Scan for the cell matching the given text and deliver its [x, y] coordinate at center. 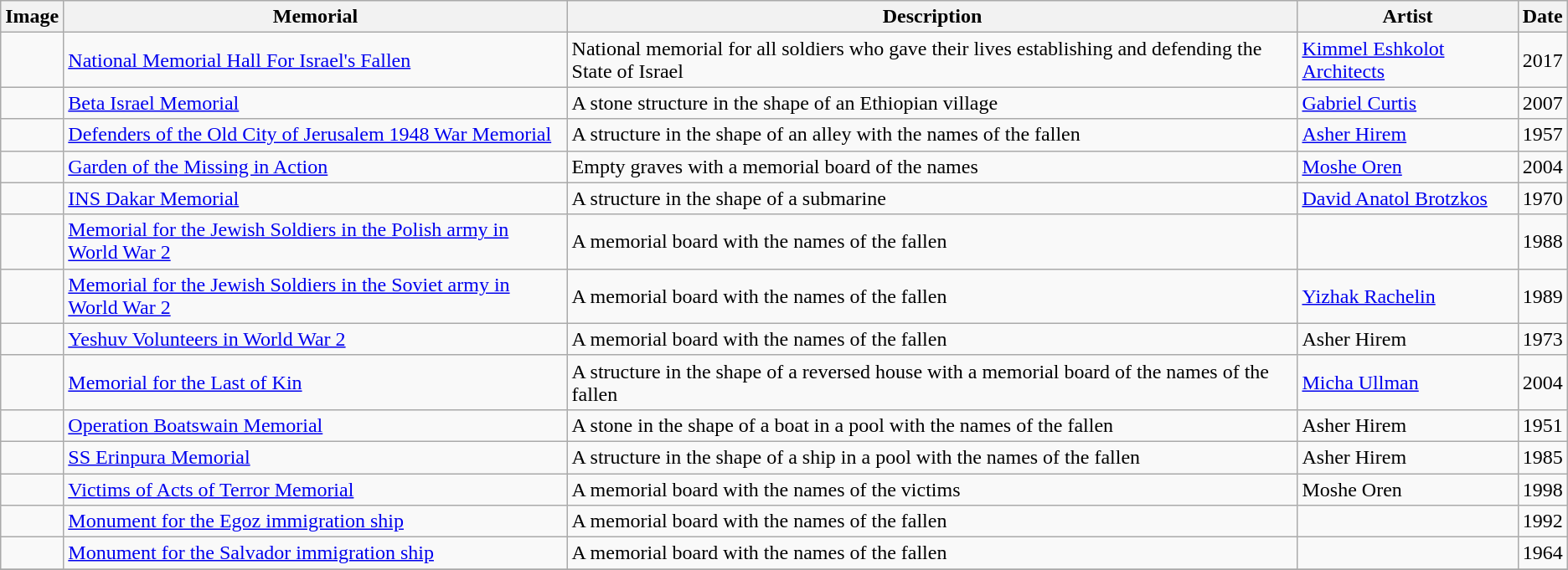
A structure in the shape of a ship in a pool with the names of the fallen [932, 457]
2007 [1543, 103]
1973 [1543, 339]
1951 [1543, 425]
Date [1543, 17]
A structure in the shape of an alley with the names of the fallen [932, 135]
A memorial board with the names of the victims [932, 490]
Monument for the Salvador immigration ship [315, 553]
Monument for the Egoz immigration ship [315, 521]
Micha Ullman [1407, 382]
National memorial for all soldiers who gave their lives establishing and defending the State of Israel [932, 60]
Garden of the Missing in Action [315, 167]
Gabriel Curtis [1407, 103]
SS Erinpura Memorial [315, 457]
Memorial [315, 17]
Victims of Acts of Terror Memorial [315, 490]
Defenders of the Old City of Jerusalem 1948 War Memorial [315, 135]
A structure in the shape of a submarine [932, 198]
Empty graves with a memorial board of the names [932, 167]
Beta Israel Memorial [315, 103]
1989 [1543, 296]
Description [932, 17]
Memorial for the Jewish Soldiers in the Soviet army in World War 2 [315, 296]
A stone in the shape of a boat in a pool with the names of the fallen [932, 425]
A structure in the shape of a reversed house with a memorial board of the names of the fallen [932, 382]
A stone structure in the shape of an Ethiopian village [932, 103]
Yeshuv Volunteers in World War 2 [315, 339]
1957 [1543, 135]
Artist [1407, 17]
1988 [1543, 241]
Memorial for the Jewish Soldiers in the Polish army in World War 2 [315, 241]
1970 [1543, 198]
1964 [1543, 553]
2017 [1543, 60]
National Memorial Hall For Israel's Fallen [315, 60]
David Anatol Brotzkos [1407, 198]
1998 [1543, 490]
Memorial for the Last of Kin [315, 382]
Operation Boatswain Memorial [315, 425]
INS Dakar Memorial [315, 198]
Kimmel Eshkolot Architects [1407, 60]
Yizhak Rachelin [1407, 296]
1985 [1543, 457]
Image [32, 17]
1992 [1543, 521]
